Return the [X, Y] coordinate for the center point of the cell that contains the specified text.  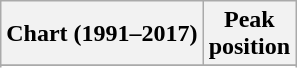
Peakposition [249, 34]
Chart (1991–2017) [102, 34]
